Identify which cell holds the provided text, then report its (x, y) central coordinate. 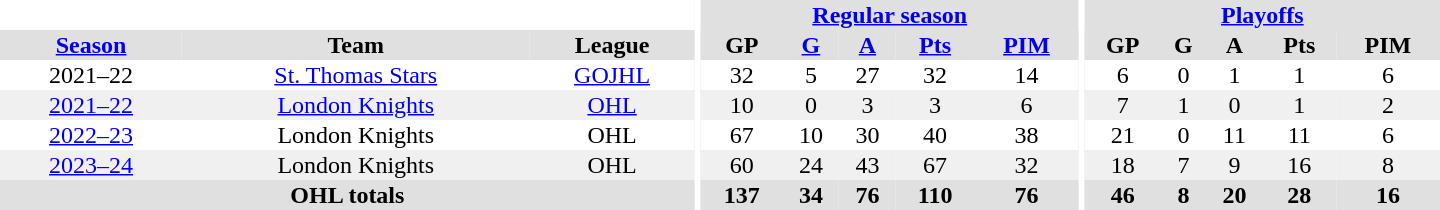
Team (356, 45)
5 (812, 75)
24 (812, 165)
League (612, 45)
43 (868, 165)
GOJHL (612, 75)
60 (742, 165)
2023–24 (91, 165)
14 (1027, 75)
9 (1234, 165)
28 (1300, 195)
27 (868, 75)
38 (1027, 135)
Regular season (890, 15)
Season (91, 45)
St. Thomas Stars (356, 75)
20 (1234, 195)
21 (1123, 135)
137 (742, 195)
46 (1123, 195)
30 (868, 135)
18 (1123, 165)
Playoffs (1262, 15)
34 (812, 195)
2 (1388, 105)
2022–23 (91, 135)
40 (936, 135)
110 (936, 195)
OHL totals (348, 195)
